Output the (X, Y) coordinate of the center of the cell containing the given text.  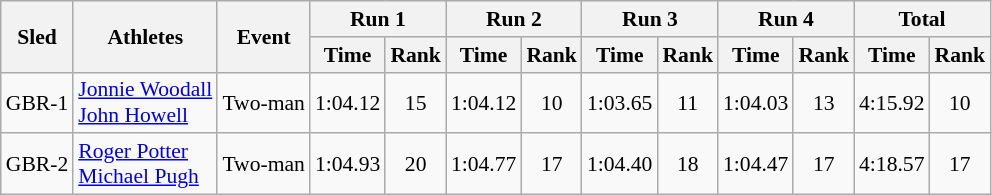
4:15.92 (892, 102)
Run 3 (650, 19)
1:04.03 (756, 102)
1:04.93 (348, 164)
Sled (37, 36)
11 (688, 102)
13 (824, 102)
1:04.77 (484, 164)
20 (416, 164)
Jonnie WoodallJohn Howell (145, 102)
GBR-2 (37, 164)
1:04.40 (620, 164)
15 (416, 102)
Run 1 (378, 19)
1:03.65 (620, 102)
Event (264, 36)
Roger PotterMichael Pugh (145, 164)
Run 2 (514, 19)
GBR-1 (37, 102)
1:04.47 (756, 164)
Total (922, 19)
Athletes (145, 36)
4:18.57 (892, 164)
18 (688, 164)
Run 4 (786, 19)
